Scan for the cell matching the given text and deliver its [X, Y] coordinate at center. 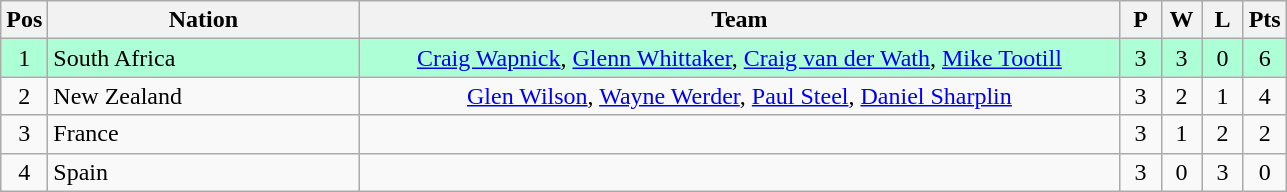
P [1140, 20]
France [204, 134]
Nation [204, 20]
Spain [204, 172]
Team [740, 20]
6 [1264, 58]
South Africa [204, 58]
L [1222, 20]
Craig Wapnick, Glenn Whittaker, Craig van der Wath, Mike Tootill [740, 58]
Pos [24, 20]
Pts [1264, 20]
New Zealand [204, 96]
Glen Wilson, Wayne Werder, Paul Steel, Daniel Sharplin [740, 96]
W [1182, 20]
